Provide the [X, Y] coordinate of the cell's center where the given text is located.  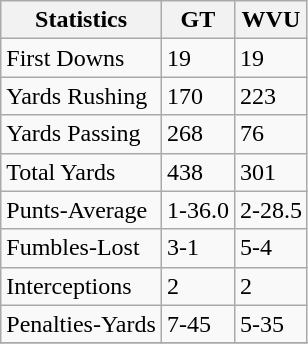
GT [198, 20]
5-4 [270, 248]
1-36.0 [198, 210]
5-35 [270, 324]
301 [270, 172]
3-1 [198, 248]
First Downs [82, 58]
Punts-Average [82, 210]
76 [270, 134]
223 [270, 96]
Statistics [82, 20]
268 [198, 134]
Total Yards [82, 172]
Yards Rushing [82, 96]
Fumbles-Lost [82, 248]
2-28.5 [270, 210]
7-45 [198, 324]
Yards Passing [82, 134]
Interceptions [82, 286]
170 [198, 96]
438 [198, 172]
Penalties-Yards [82, 324]
WVU [270, 20]
